Pinpoint the cell where the given text exists, returning its [X, Y] midpoint coordinate. 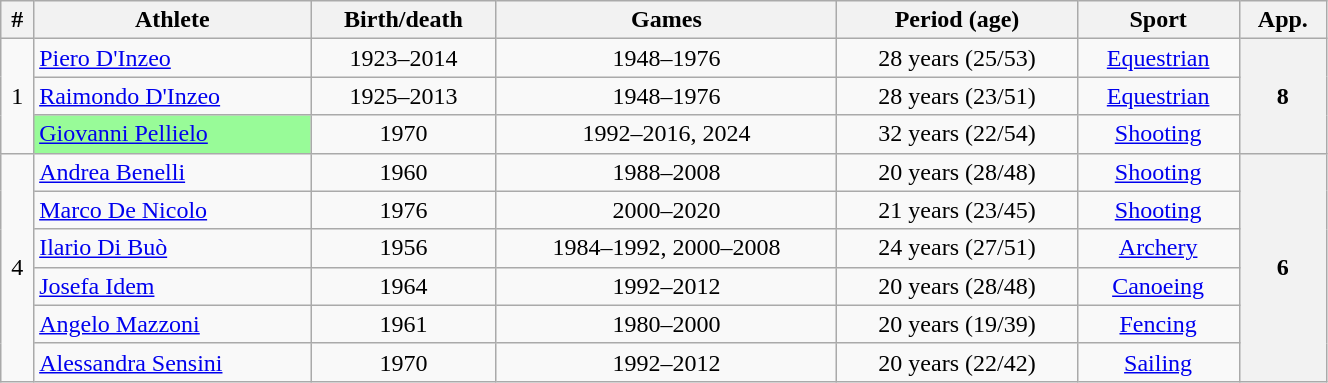
Andrea Benelli [172, 172]
Josefa Idem [172, 286]
1988–2008 [666, 172]
Raimondo D'Inzeo [172, 96]
Giovanni Pellielo [172, 134]
8 [1282, 96]
6 [1282, 267]
Fencing [1158, 324]
Period (age) [957, 20]
20 years (22/42) [957, 362]
1980–2000 [666, 324]
Sailing [1158, 362]
24 years (27/51) [957, 248]
Birth/death [404, 20]
1992–2016, 2024 [666, 134]
1 [18, 96]
1923–2014 [404, 58]
App. [1282, 20]
Piero D'Inzeo [172, 58]
Archery [1158, 248]
Ilario Di Buò [172, 248]
1956 [404, 248]
28 years (23/51) [957, 96]
1960 [404, 172]
Canoeing [1158, 286]
Games [666, 20]
Sport [1158, 20]
1976 [404, 210]
2000–2020 [666, 210]
20 years (19/39) [957, 324]
1984–1992, 2000–2008 [666, 248]
Marco De Nicolo [172, 210]
Alessandra Sensini [172, 362]
1961 [404, 324]
Angelo Mazzoni [172, 324]
4 [18, 267]
32 years (22/54) [957, 134]
Athlete [172, 20]
1964 [404, 286]
28 years (25/53) [957, 58]
1925–2013 [404, 96]
21 years (23/45) [957, 210]
# [18, 20]
